Extract the (x, y) coordinate from the center of the cell holding the provided text.  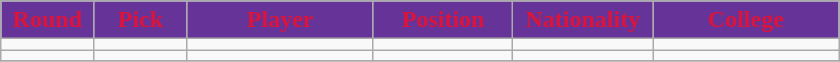
Pick (140, 20)
Round (48, 20)
Position (443, 20)
Nationality (583, 20)
College (746, 20)
Player (280, 20)
